Return the [x, y] coordinate for the center point of the cell that contains the specified text.  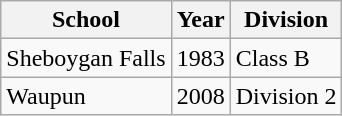
Sheboygan Falls [86, 58]
School [86, 20]
Division 2 [286, 96]
2008 [200, 96]
Year [200, 20]
Class B [286, 58]
Division [286, 20]
1983 [200, 58]
Waupun [86, 96]
